Pinpoint the cell where the given text exists, returning its (x, y) midpoint coordinate. 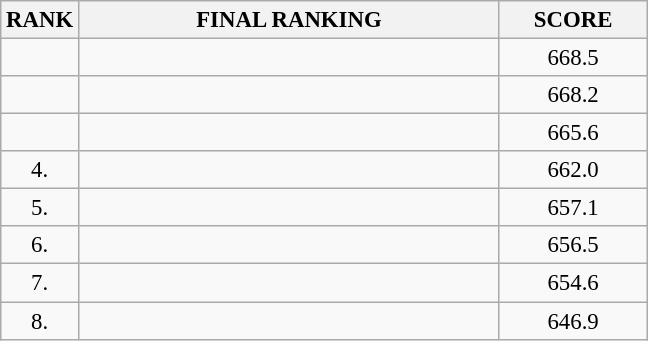
654.6 (572, 283)
5. (40, 208)
8. (40, 321)
656.5 (572, 245)
4. (40, 170)
646.9 (572, 321)
668.2 (572, 95)
665.6 (572, 133)
668.5 (572, 58)
6. (40, 245)
SCORE (572, 20)
RANK (40, 20)
662.0 (572, 170)
657.1 (572, 208)
FINAL RANKING (288, 20)
7. (40, 283)
